Identify which cell holds the provided text, then report its (x, y) central coordinate. 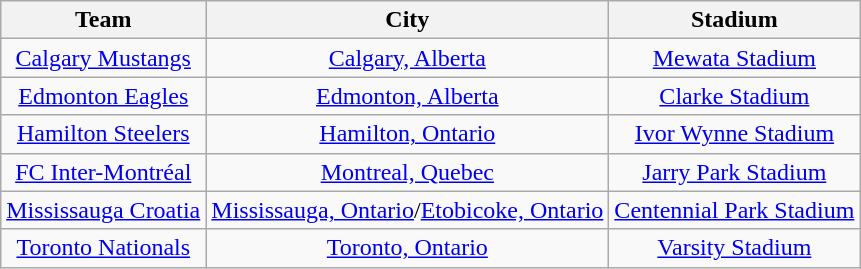
Mississauga, Ontario/Etobicoke, Ontario (408, 210)
FC Inter-Montréal (104, 172)
Clarke Stadium (734, 96)
Montreal, Quebec (408, 172)
Stadium (734, 20)
Mewata Stadium (734, 58)
City (408, 20)
Edmonton, Alberta (408, 96)
Jarry Park Stadium (734, 172)
Calgary, Alberta (408, 58)
Mississauga Croatia (104, 210)
Centennial Park Stadium (734, 210)
Ivor Wynne Stadium (734, 134)
Team (104, 20)
Calgary Mustangs (104, 58)
Toronto Nationals (104, 248)
Varsity Stadium (734, 248)
Toronto, Ontario (408, 248)
Hamilton, Ontario (408, 134)
Hamilton Steelers (104, 134)
Edmonton Eagles (104, 96)
